Find where the given text appears and provide that cell's center as [X, Y] coordinate. 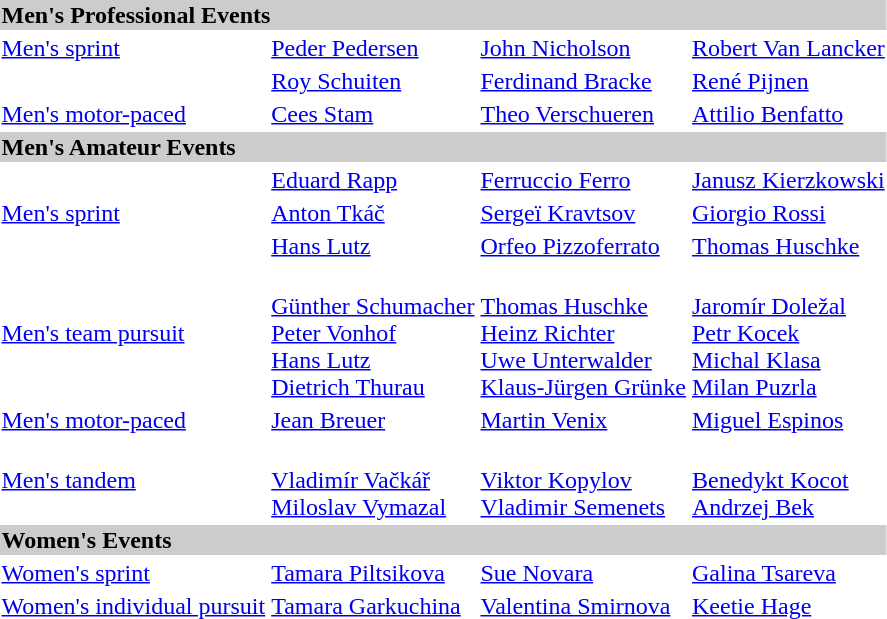
Viktor Kopylov Vladimir Semenets [584, 480]
Sergeï Kravtsov [584, 213]
Vladimír Vačkář Miloslav Vymazal [373, 480]
Roy Schuiten [373, 81]
Benedykt Kocot Andrzej Bek [789, 480]
Miguel Espinos [789, 420]
Anton Tkáč [373, 213]
Men's tandem [134, 480]
Men's team pursuit [134, 333]
Giorgio Rossi [789, 213]
Thomas Huschke Heinz Richter Uwe Unterwalder Klaus-Jürgen Grünke [584, 333]
Ferdinand Bracke [584, 81]
Ferruccio Ferro [584, 180]
Cees Stam [373, 114]
Thomas Huschke [789, 246]
Janusz Kierzkowski [789, 180]
Hans Lutz [373, 246]
Sue Novara [584, 573]
René Pijnen [789, 81]
Eduard Rapp [373, 180]
Günther Schumacher Peter Vonhof Hans Lutz Dietrich Thurau [373, 333]
Jaromír Doležal Petr Kocek Michal Klasa Milan Puzrla [789, 333]
Martin Venix [584, 420]
Women's Events [443, 540]
Women's sprint [134, 573]
Attilio Benfatto [789, 114]
John Nicholson [584, 48]
Galina Tsareva [789, 573]
Men's Amateur Events [443, 147]
Tamara Piltsikova [373, 573]
Theo Verschueren [584, 114]
Peder Pedersen [373, 48]
Men's Professional Events [443, 15]
Orfeo Pizzoferrato [584, 246]
Jean Breuer [373, 420]
Robert Van Lancker [789, 48]
